Scan for the cell matching the given text and deliver its (x, y) coordinate at center. 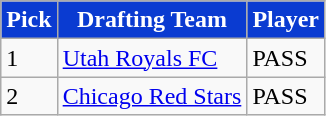
Utah Royals FC (152, 58)
Chicago Red Stars (152, 96)
Player (286, 20)
Drafting Team (152, 20)
Pick (29, 20)
1 (29, 58)
2 (29, 96)
